Capture the cell that displays the provided text and extract its [X, Y] central coordinate. 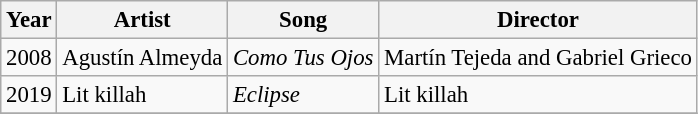
2019 [29, 95]
Director [538, 20]
2008 [29, 58]
Agustín Almeyda [142, 58]
Artist [142, 20]
Song [304, 20]
Como Tus Ojos [304, 58]
Year [29, 20]
Martín Tejeda and Gabriel Grieco [538, 58]
Eclipse [304, 95]
